Scan for the cell matching the given text and deliver its [x, y] coordinate at center. 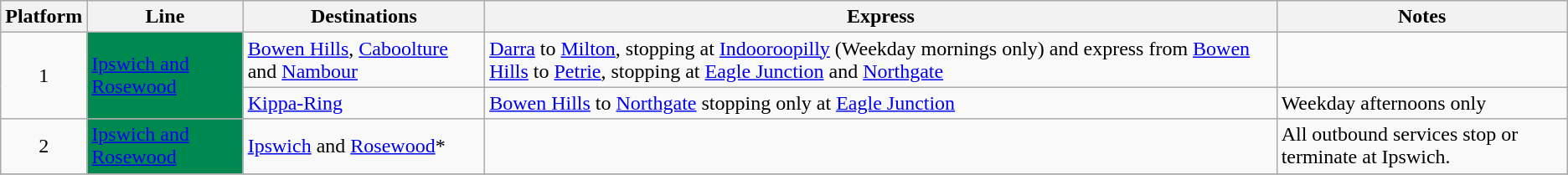
Bowen Hills, Caboolture and Nambour [364, 60]
Weekday afternoons only [1422, 103]
Platform [44, 17]
2 [44, 146]
Notes [1422, 17]
1 [44, 75]
Destinations [364, 17]
Express [881, 17]
Ipswich and Rosewood* [364, 146]
All outbound services stop or terminate at Ipswich. [1422, 146]
Bowen Hills to Northgate stopping only at Eagle Junction [881, 103]
Line [165, 17]
Darra to Milton, stopping at Indooroopilly (Weekday mornings only) and express from Bowen Hills to Petrie, stopping at Eagle Junction and Northgate [881, 60]
Kippa-Ring [364, 103]
